Output the (X, Y) coordinate of the center of the cell containing the given text.  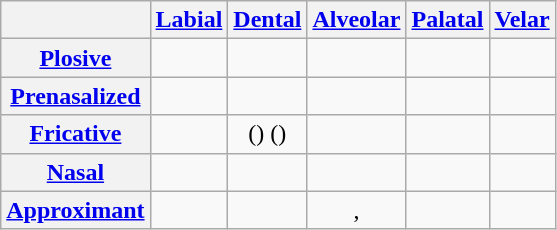
Palatal (448, 20)
Dental (268, 20)
Fricative (76, 134)
Labial (189, 20)
Prenasalized (76, 96)
, (356, 210)
Plosive (76, 58)
Velar (522, 20)
Alveolar (356, 20)
Approximant (76, 210)
Nasal (76, 172)
() () (268, 134)
